Locate the cell with the specified text and output its (X, Y) center coordinate. 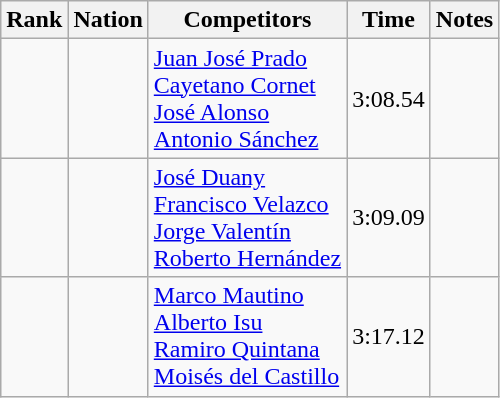
Rank (34, 20)
3:17.12 (389, 336)
Nation (108, 20)
3:09.09 (389, 218)
3:08.54 (389, 98)
Competitors (247, 20)
Notes (464, 20)
José DuanyFrancisco VelazcoJorge ValentínRoberto Hernández (247, 218)
Time (389, 20)
Juan José PradoCayetano CornetJosé AlonsoAntonio Sánchez (247, 98)
Marco MautinoAlberto IsuRamiro QuintanaMoisés del Castillo (247, 336)
